Return (x, y) of the center of cell containing provided text 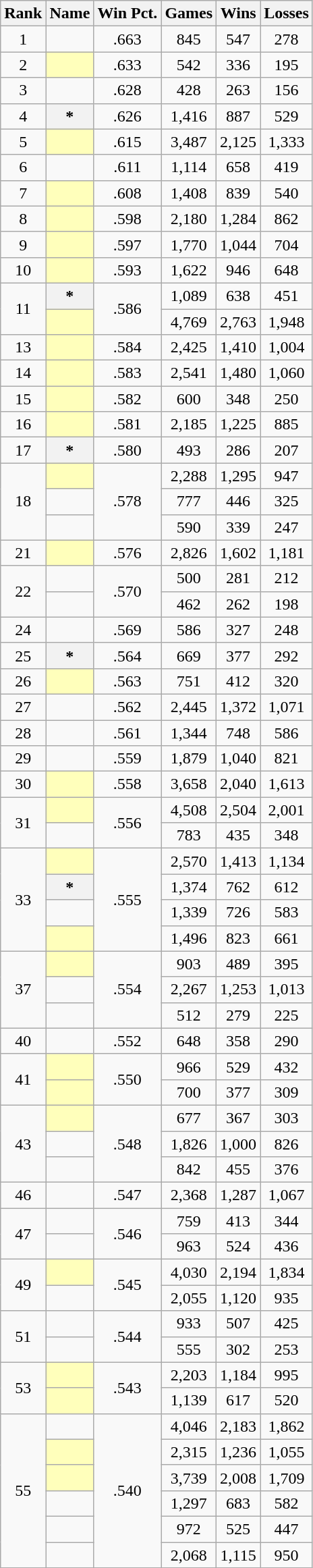
777 (189, 502)
.570 (127, 591)
47 (23, 1234)
726 (239, 913)
5 (23, 142)
1,060 (287, 373)
46 (23, 1195)
.608 (127, 193)
207 (287, 450)
500 (189, 578)
1,181 (287, 553)
.555 (127, 900)
1,120 (239, 1298)
2,288 (189, 476)
.554 (127, 990)
.615 (127, 142)
2,826 (189, 553)
24 (23, 630)
1,055 (287, 1452)
759 (189, 1221)
2,001 (287, 810)
1,013 (287, 990)
1,333 (287, 142)
1,344 (189, 732)
1,622 (189, 270)
1,862 (287, 1426)
1,184 (239, 1375)
2,267 (189, 990)
33 (23, 900)
15 (23, 399)
3,739 (189, 1478)
27 (23, 707)
327 (239, 630)
17 (23, 450)
462 (189, 604)
.663 (127, 39)
37 (23, 990)
40 (23, 1041)
29 (23, 759)
.540 (127, 1490)
1,253 (239, 990)
885 (287, 425)
972 (189, 1529)
1,413 (239, 861)
3,487 (189, 142)
.548 (127, 1143)
525 (239, 1529)
.545 (127, 1285)
2,125 (239, 142)
823 (239, 938)
1,416 (189, 116)
.578 (127, 502)
4,046 (189, 1426)
547 (239, 39)
248 (287, 630)
11 (23, 308)
1,089 (189, 296)
751 (189, 681)
447 (287, 1529)
.628 (127, 90)
950 (287, 1555)
661 (287, 938)
425 (287, 1324)
Rank (23, 13)
935 (287, 1298)
253 (287, 1349)
887 (239, 116)
1,000 (239, 1144)
1,496 (189, 938)
309 (287, 1092)
436 (287, 1247)
412 (239, 681)
432 (287, 1066)
10 (23, 270)
512 (189, 1015)
279 (239, 1015)
14 (23, 373)
4,769 (189, 322)
.586 (127, 308)
22 (23, 591)
700 (189, 1092)
2,055 (189, 1298)
2,425 (189, 348)
9 (23, 244)
18 (23, 502)
1,770 (189, 244)
669 (189, 655)
26 (23, 681)
1,071 (287, 707)
.559 (127, 759)
1,114 (189, 167)
1,134 (287, 861)
.598 (127, 219)
1,067 (287, 1195)
582 (287, 1503)
4,508 (189, 810)
2,183 (239, 1426)
358 (239, 1041)
212 (287, 578)
339 (239, 527)
4,030 (189, 1272)
995 (287, 1375)
41 (23, 1079)
156 (287, 90)
413 (239, 1221)
542 (189, 65)
1,040 (239, 759)
677 (189, 1118)
25 (23, 655)
.556 (127, 823)
303 (287, 1118)
1,410 (239, 348)
1,115 (239, 1555)
826 (287, 1144)
2,040 (239, 784)
336 (239, 65)
839 (239, 193)
1,139 (189, 1401)
.558 (127, 784)
1,044 (239, 244)
762 (239, 887)
Name (70, 13)
.576 (127, 553)
344 (287, 1221)
704 (287, 244)
367 (239, 1118)
446 (239, 502)
.562 (127, 707)
1,297 (189, 1503)
.583 (127, 373)
4 (23, 116)
2,068 (189, 1555)
225 (287, 1015)
250 (287, 399)
.544 (127, 1336)
.633 (127, 65)
395 (287, 964)
748 (239, 732)
21 (23, 553)
1,374 (189, 887)
.543 (127, 1388)
1,004 (287, 348)
49 (23, 1285)
455 (239, 1170)
933 (189, 1324)
1,709 (287, 1478)
.552 (127, 1041)
845 (189, 39)
2,203 (189, 1375)
617 (239, 1401)
195 (287, 65)
7 (23, 193)
43 (23, 1143)
320 (287, 681)
1,295 (239, 476)
1,236 (239, 1452)
286 (239, 450)
263 (239, 90)
.597 (127, 244)
783 (189, 836)
555 (189, 1349)
.582 (127, 399)
8 (23, 219)
281 (239, 578)
2,504 (239, 810)
51 (23, 1336)
520 (287, 1401)
Wins (239, 13)
30 (23, 784)
.580 (127, 450)
198 (287, 604)
821 (287, 759)
2,541 (189, 373)
963 (189, 1247)
13 (23, 348)
451 (287, 296)
1,879 (189, 759)
Losses (287, 13)
1,372 (239, 707)
28 (23, 732)
1,408 (189, 193)
.569 (127, 630)
55 (23, 1490)
1 (23, 39)
2,368 (189, 1195)
1,826 (189, 1144)
3,658 (189, 784)
947 (287, 476)
1,602 (239, 553)
1,284 (239, 219)
3 (23, 90)
262 (239, 604)
Win Pct. (127, 13)
.561 (127, 732)
292 (287, 655)
612 (287, 887)
.564 (127, 655)
.563 (127, 681)
2,763 (239, 322)
2,185 (189, 425)
6 (23, 167)
2,180 (189, 219)
2,194 (239, 1272)
2 (23, 65)
583 (287, 913)
435 (239, 836)
53 (23, 1388)
903 (189, 964)
428 (189, 90)
376 (287, 1170)
.584 (127, 348)
600 (189, 399)
540 (287, 193)
1,339 (189, 913)
524 (239, 1247)
2,315 (189, 1452)
1,287 (239, 1195)
493 (189, 450)
2,570 (189, 861)
966 (189, 1066)
.550 (127, 1079)
2,008 (239, 1478)
325 (287, 502)
.611 (127, 167)
683 (239, 1503)
1,225 (239, 425)
1,613 (287, 784)
1,948 (287, 322)
507 (239, 1324)
278 (287, 39)
658 (239, 167)
.593 (127, 270)
.547 (127, 1195)
.546 (127, 1234)
.626 (127, 116)
489 (239, 964)
2,445 (189, 707)
862 (287, 219)
290 (287, 1041)
247 (287, 527)
31 (23, 823)
1,834 (287, 1272)
946 (239, 270)
Games (189, 13)
302 (239, 1349)
590 (189, 527)
16 (23, 425)
1,480 (239, 373)
842 (189, 1170)
419 (287, 167)
.581 (127, 425)
638 (239, 296)
